Scan for the cell matching the given text and deliver its [x, y] coordinate at center. 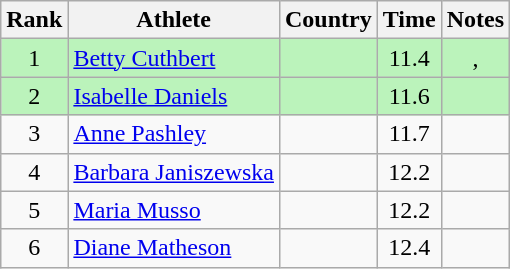
11.6 [409, 96]
Isabelle Daniels [174, 96]
4 [34, 172]
, [475, 58]
11.4 [409, 58]
2 [34, 96]
Rank [34, 20]
Betty Cuthbert [174, 58]
Country [328, 20]
11.7 [409, 134]
Athlete [174, 20]
5 [34, 210]
1 [34, 58]
Notes [475, 20]
Diane Matheson [174, 248]
6 [34, 248]
Anne Pashley [174, 134]
Time [409, 20]
12.4 [409, 248]
Maria Musso [174, 210]
3 [34, 134]
Barbara Janiszewska [174, 172]
